Scan for the cell matching the given text and deliver its [X, Y] coordinate at center. 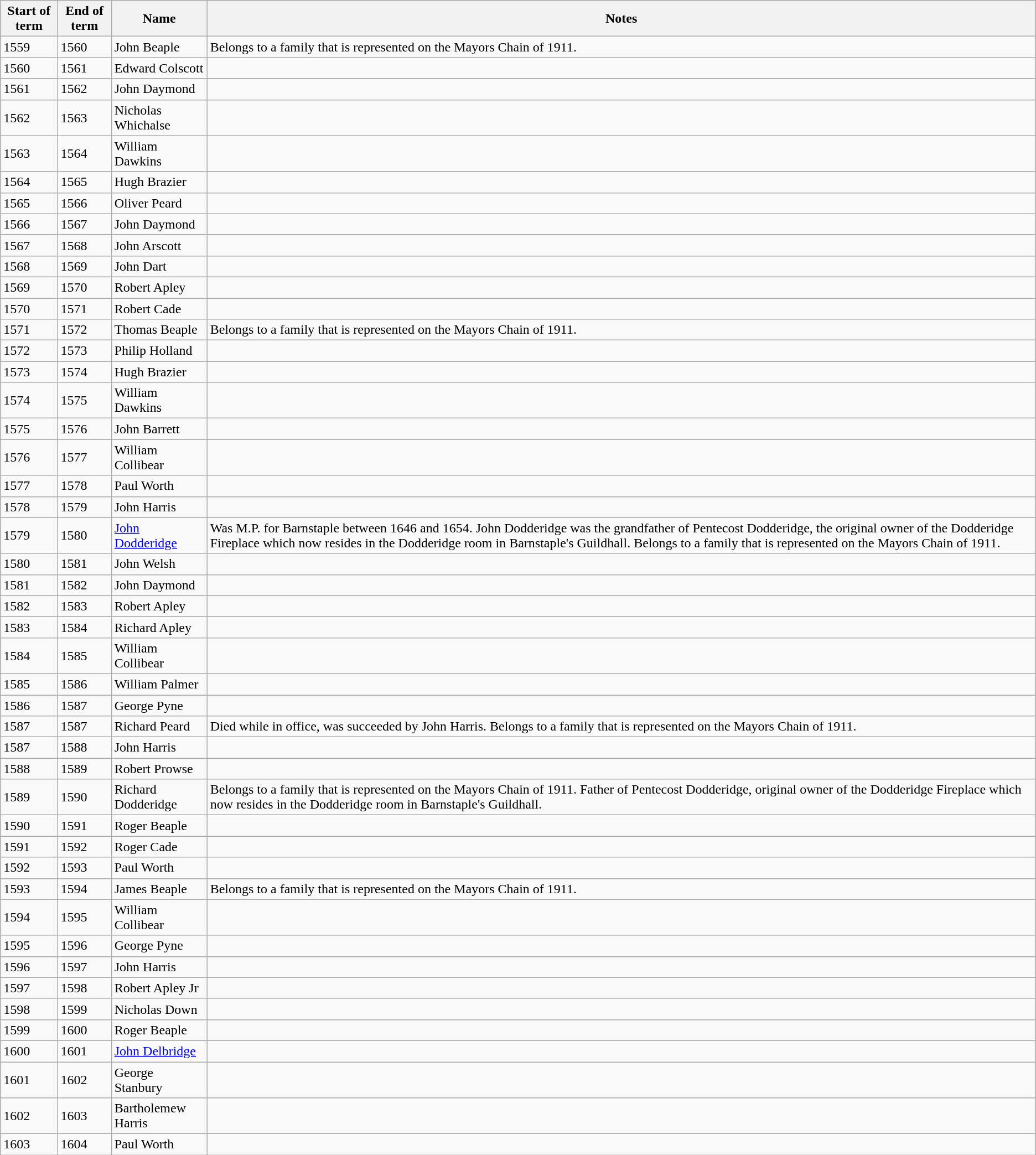
John Dart [159, 266]
Richard Dodderidge [159, 797]
John Delbridge [159, 1051]
Richard Peard [159, 727]
Nicholas Down [159, 1009]
John Dodderidge [159, 536]
Oliver Peard [159, 203]
John Beaple [159, 47]
Notes [621, 19]
John Welsh [159, 564]
1559 [29, 47]
John Arscott [159, 245]
End of term [84, 19]
James Beaple [159, 889]
Bartholemew Harris [159, 1116]
Name [159, 19]
Died while in office, was succeeded by John Harris. Belongs to a family that is represented on the Mayors Chain of 1911. [621, 727]
Thomas Beaple [159, 330]
1604 [84, 1144]
Roger Cade [159, 847]
George Stanbury [159, 1079]
William Palmer [159, 684]
Robert Apley Jr [159, 988]
Philip Holland [159, 351]
Robert Cade [159, 308]
Nicholas Whichalse [159, 117]
Richard Apley [159, 627]
Start of term [29, 19]
Edward Colscott [159, 68]
Robert Prowse [159, 769]
John Barrett [159, 429]
